Scan for the cell matching the given text and deliver its [x, y] coordinate at center. 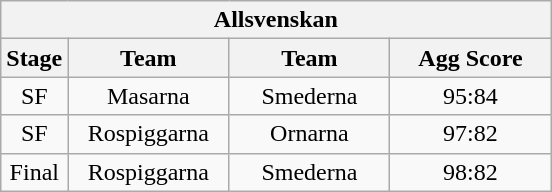
97:82 [470, 134]
Final [34, 172]
98:82 [470, 172]
95:84 [470, 96]
Agg Score [470, 58]
Allsvenskan [276, 20]
Masarna [148, 96]
Stage [34, 58]
Ornarna [310, 134]
